Pinpoint the cell where the given text exists, returning its [x, y] midpoint coordinate. 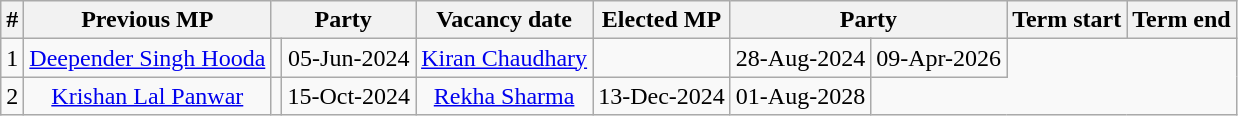
13-Dec-2024 [662, 96]
# [12, 20]
Krishan Lal Panwar [148, 96]
Term start [1067, 20]
09-Apr-2026 [939, 58]
Kiran Chaudhary [504, 58]
Previous MP [148, 20]
01-Aug-2028 [800, 96]
28-Aug-2024 [800, 58]
Vacancy date [504, 20]
Term end [1182, 20]
15-Oct-2024 [349, 96]
Rekha Sharma [504, 96]
1 [12, 58]
05-Jun-2024 [349, 58]
2 [12, 96]
Deepender Singh Hooda [148, 58]
Elected MP [662, 20]
